Search for the cell housing the specified text and yield its [X, Y] center coordinate. 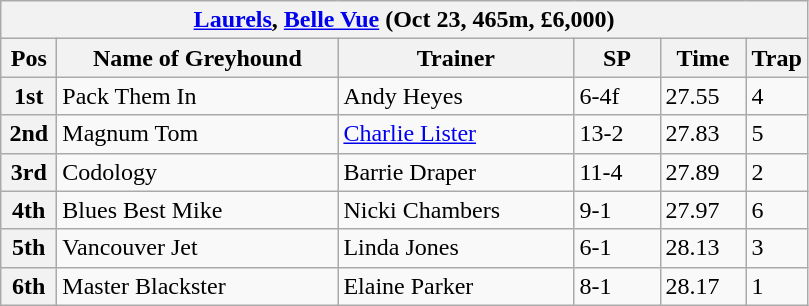
Andy Heyes [456, 96]
6 [776, 210]
28.17 [703, 286]
27.55 [703, 96]
Codology [198, 172]
Blues Best Mike [198, 210]
6-1 [617, 248]
27.83 [703, 134]
Linda Jones [456, 248]
5 [776, 134]
Elaine Parker [456, 286]
Trap [776, 58]
Magnum Tom [198, 134]
13-2 [617, 134]
Barrie Draper [456, 172]
2nd [29, 134]
28.13 [703, 248]
6-4f [617, 96]
Name of Greyhound [198, 58]
SP [617, 58]
5th [29, 248]
27.97 [703, 210]
3 [776, 248]
27.89 [703, 172]
1st [29, 96]
Charlie Lister [456, 134]
6th [29, 286]
3rd [29, 172]
Nicki Chambers [456, 210]
9-1 [617, 210]
Laurels, Belle Vue (Oct 23, 465m, £6,000) [404, 20]
Time [703, 58]
4 [776, 96]
2 [776, 172]
1 [776, 286]
Pack Them In [198, 96]
4th [29, 210]
Vancouver Jet [198, 248]
8-1 [617, 286]
11-4 [617, 172]
Master Blackster [198, 286]
Pos [29, 58]
Trainer [456, 58]
